Extract the [x, y] coordinate from the center of the cell holding the provided text.  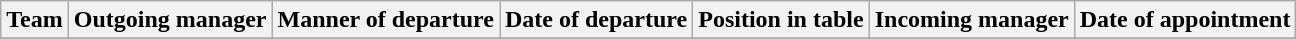
Date of departure [596, 20]
Date of appointment [1185, 20]
Incoming manager [972, 20]
Manner of departure [386, 20]
Outgoing manager [170, 20]
Team [35, 20]
Position in table [781, 20]
